Find where the given text appears and provide that cell's center as (x, y) coordinate. 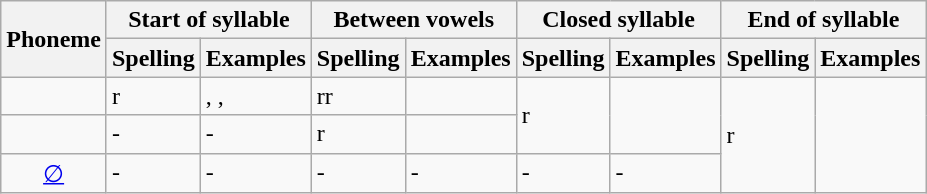
∅ (54, 173)
, , (256, 96)
Phoneme (54, 39)
End of syllable (824, 20)
Closed syllable (618, 20)
rr (358, 96)
Start of syllable (208, 20)
Between vowels (414, 20)
